Search for the cell housing the specified text and yield its (X, Y) center coordinate. 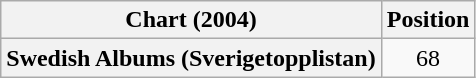
Position (428, 20)
68 (428, 58)
Swedish Albums (Sverigetopplistan) (191, 58)
Chart (2004) (191, 20)
